Scan for the cell matching the given text and deliver its (x, y) coordinate at center. 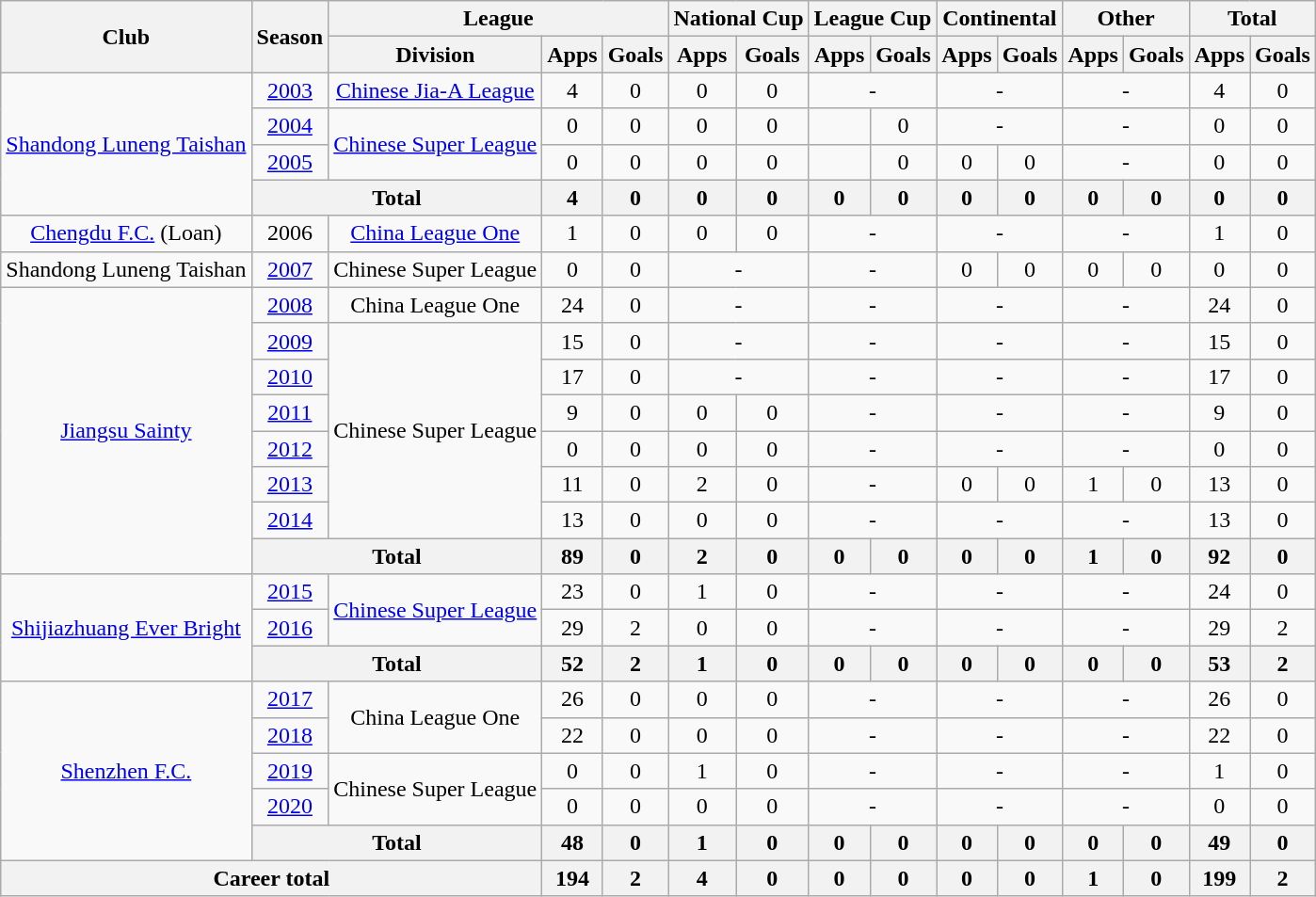
Chinese Jia-A League (435, 90)
23 (572, 592)
Division (435, 55)
2019 (290, 771)
Other (1126, 19)
League Cup (873, 19)
194 (572, 878)
2003 (290, 90)
Jiangsu Sainty (126, 430)
2016 (290, 628)
2010 (290, 376)
2015 (290, 592)
2009 (290, 341)
52 (572, 664)
2012 (290, 449)
2006 (290, 233)
53 (1219, 664)
Club (126, 37)
Continental (1000, 19)
2013 (290, 485)
Shijiazhuang Ever Bright (126, 628)
2018 (290, 735)
2020 (290, 807)
2007 (290, 269)
2014 (290, 521)
League (499, 19)
2017 (290, 699)
National Cup (738, 19)
Chengdu F.C. (Loan) (126, 233)
89 (572, 556)
Season (290, 37)
199 (1219, 878)
11 (572, 485)
2005 (290, 162)
49 (1219, 842)
2008 (290, 305)
2004 (290, 126)
48 (572, 842)
Shenzhen F.C. (126, 771)
2011 (290, 412)
92 (1219, 556)
Career total (271, 878)
